Return [X, Y] of the center of cell containing provided text 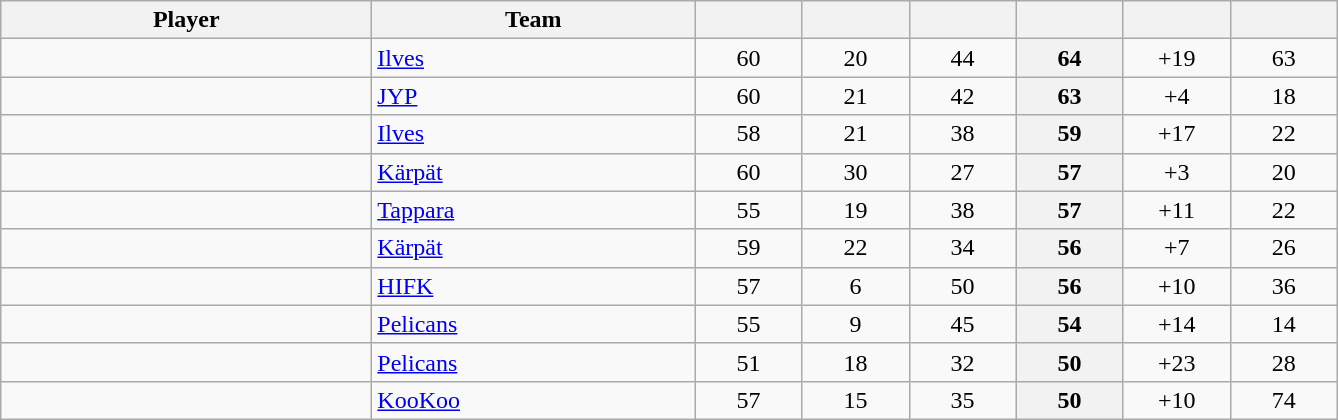
+4 [1176, 96]
58 [748, 134]
6 [856, 286]
35 [962, 400]
Tappara [534, 210]
30 [856, 172]
+7 [1176, 248]
HIFK [534, 286]
64 [1070, 58]
Team [534, 20]
+11 [1176, 210]
+23 [1176, 362]
Player [186, 20]
+17 [1176, 134]
15 [856, 400]
74 [1284, 400]
34 [962, 248]
44 [962, 58]
+19 [1176, 58]
26 [1284, 248]
32 [962, 362]
36 [1284, 286]
+3 [1176, 172]
45 [962, 324]
42 [962, 96]
9 [856, 324]
54 [1070, 324]
51 [748, 362]
28 [1284, 362]
+14 [1176, 324]
14 [1284, 324]
27 [962, 172]
JYP [534, 96]
KooKoo [534, 400]
19 [856, 210]
